Locate the cell with the specified text and output its [X, Y] center coordinate. 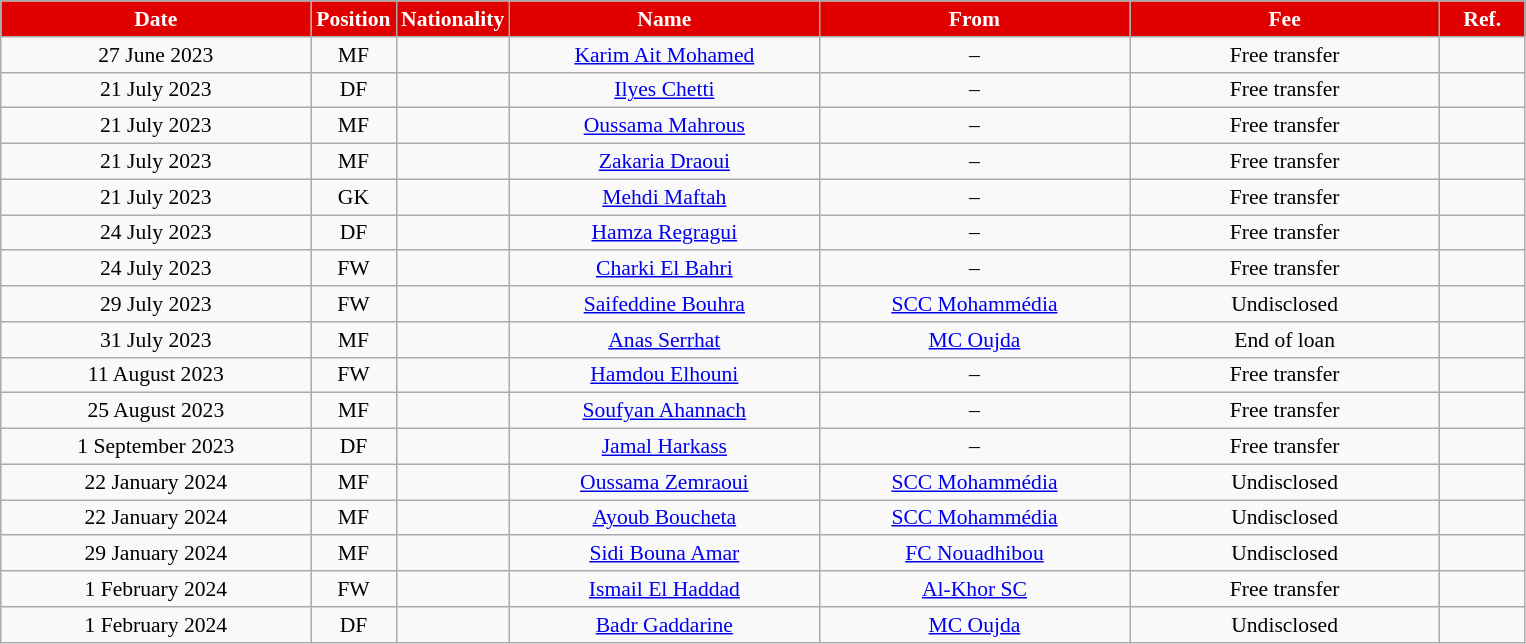
Name [664, 19]
29 January 2024 [156, 554]
Al-Khor SC [974, 589]
Position [354, 19]
FC Nouadhibou [974, 554]
29 July 2023 [156, 304]
Date [156, 19]
Charki El Bahri [664, 269]
Ilyes Chetti [664, 90]
GK [354, 197]
Fee [1285, 19]
Nationality [452, 19]
Soufyan Ahannach [664, 411]
27 June 2023 [156, 55]
Oussama Zemraoui [664, 482]
Hamza Regragui [664, 233]
Hamdou Elhouni [664, 375]
Oussama Mahrous [664, 126]
Ayoub Boucheta [664, 518]
25 August 2023 [156, 411]
End of loan [1285, 340]
31 July 2023 [156, 340]
Karim Ait Mohamed [664, 55]
11 August 2023 [156, 375]
Saifeddine Bouhra [664, 304]
From [974, 19]
Ref. [1482, 19]
Sidi Bouna Amar [664, 554]
Anas Serrhat [664, 340]
Zakaria Draoui [664, 162]
Ismail El Haddad [664, 589]
Badr Gaddarine [664, 625]
Mehdi Maftah [664, 197]
Jamal Harkass [664, 447]
1 September 2023 [156, 447]
